Scan for the cell matching the given text and deliver its (X, Y) coordinate at center. 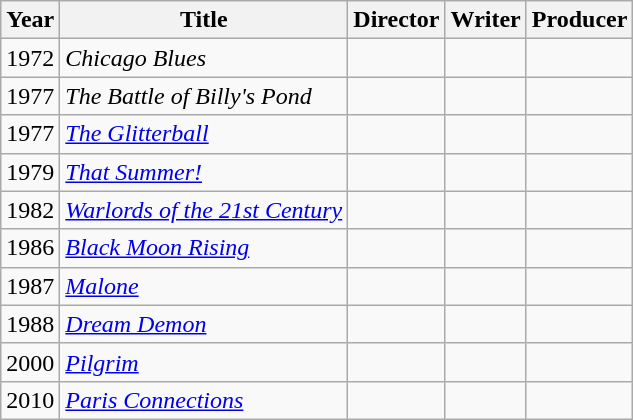
That Summer! (204, 172)
1988 (30, 324)
1972 (30, 58)
Dream Demon (204, 324)
Year (30, 20)
2000 (30, 362)
Chicago Blues (204, 58)
Paris Connections (204, 400)
Title (204, 20)
Malone (204, 286)
1979 (30, 172)
The Glitterball (204, 134)
Warlords of the 21st Century (204, 210)
2010 (30, 400)
1987 (30, 286)
Black Moon Rising (204, 248)
Producer (580, 20)
The Battle of Billy's Pond (204, 96)
1986 (30, 248)
Pilgrim (204, 362)
Writer (486, 20)
1982 (30, 210)
Director (396, 20)
